Return (x, y) of the center of cell containing provided text 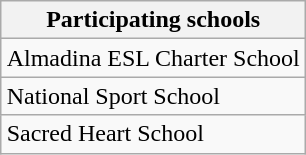
Participating schools (153, 20)
Almadina ESL Charter School (153, 58)
National Sport School (153, 96)
Sacred Heart School (153, 134)
